Return the [x, y] coordinate for the center point of the cell that contains the specified text.  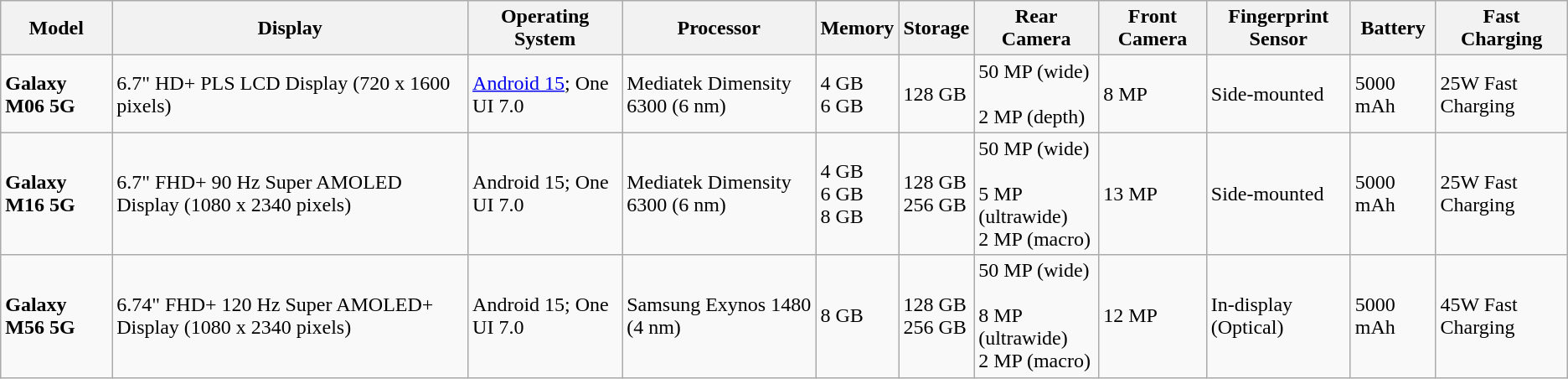
Samsung Exynos 1480 (4 nm) [719, 316]
13 MP [1153, 194]
Model [57, 29]
In-display (Optical) [1278, 316]
Fast Charging [1501, 29]
Memory [858, 29]
8 GB [858, 316]
50 MP (wide)8 MP (ultrawide) 2 MP (macro) [1037, 316]
6.74" FHD+ 120 Hz Super AMOLED+ Display (1080 x 2340 pixels) [290, 316]
Galaxy M56 5G [57, 316]
Fingerprint Sensor [1278, 29]
Galaxy M06 5G [57, 94]
4 GB6 GB [858, 94]
50 MP (wide)5 MP (ultrawide) 2 MP (macro) [1037, 194]
Operating System [545, 29]
Storage [936, 29]
4 GB6 GB8 GB [858, 194]
Battery [1393, 29]
128 GB [936, 94]
45W Fast Charging [1501, 316]
Front Camera [1153, 29]
6.7" HD+ PLS LCD Display (720 x 1600 pixels) [290, 94]
Display [290, 29]
12 MP [1153, 316]
Rear Camera [1037, 29]
50 MP (wide)2 MP (depth) [1037, 94]
Processor [719, 29]
Galaxy M16 5G [57, 194]
8 MP [1153, 94]
6.7" FHD+ 90 Hz Super AMOLED Display (1080 x 2340 pixels) [290, 194]
